Scan for the cell matching the given text and deliver its (x, y) coordinate at center. 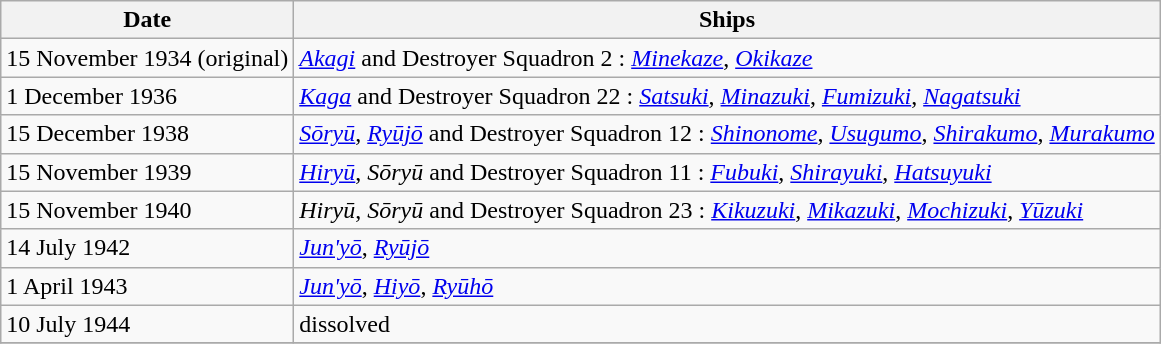
dissolved (728, 324)
15 November 1939 (148, 172)
14 July 1942 (148, 248)
1 April 1943 (148, 286)
Kaga and Destroyer Squadron 22 : Satsuki, Minazuki, Fumizuki, Nagatsuki (728, 96)
Sōryū, Ryūjō and Destroyer Squadron 12 : Shinonome, Usugumo, Shirakumo, Murakumo (728, 134)
Akagi and Destroyer Squadron 2 : Minekaze, Okikaze (728, 58)
Date (148, 20)
15 November 1940 (148, 210)
Hiryū, Sōryū and Destroyer Squadron 23 : Kikuzuki, Mikazuki, Mochizuki, Yūzuki (728, 210)
15 November 1934 (original) (148, 58)
10 July 1944 (148, 324)
Jun'yō, Hiyō, Ryūhō (728, 286)
Hiryū, Sōryū and Destroyer Squadron 11 : Fubuki, Shirayuki, Hatsuyuki (728, 172)
15 December 1938 (148, 134)
Ships (728, 20)
Jun'yō, Ryūjō (728, 248)
1 December 1936 (148, 96)
